Identify which cell holds the provided text, then report its (x, y) central coordinate. 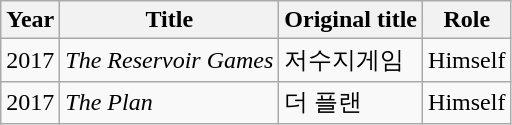
Role (467, 20)
Title (170, 20)
저수지게임 (351, 60)
더 플랜 (351, 102)
Year (30, 20)
Original title (351, 20)
The Plan (170, 102)
The Reservoir Games (170, 60)
